Capture the cell that displays the provided text and extract its [x, y] central coordinate. 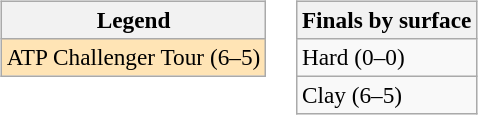
Legend [133, 20]
Hard (0–0) [387, 57]
Finals by surface [387, 20]
ATP Challenger Tour (6–5) [133, 57]
Clay (6–5) [387, 95]
